Locate the cell with the specified text and output its (X, Y) center coordinate. 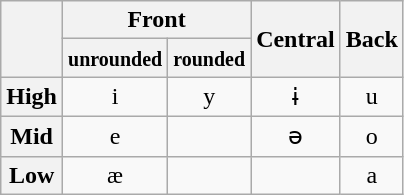
Front (157, 20)
i (116, 97)
ɨ (296, 97)
u (372, 97)
Central (296, 39)
a (372, 175)
Low (32, 175)
e (116, 136)
æ (116, 175)
rounded (210, 58)
y (210, 97)
o (372, 136)
ə (296, 136)
Mid (32, 136)
High (32, 97)
unrounded (116, 58)
Back (372, 39)
